Pinpoint the cell where the given text exists, returning its (x, y) midpoint coordinate. 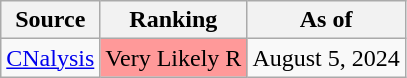
CNalysis (50, 58)
August 5, 2024 (326, 58)
Very Likely R (174, 58)
Ranking (174, 20)
Source (50, 20)
As of (326, 20)
